For the text-containing cell, return its midpoint in (x, y) coordinate format. 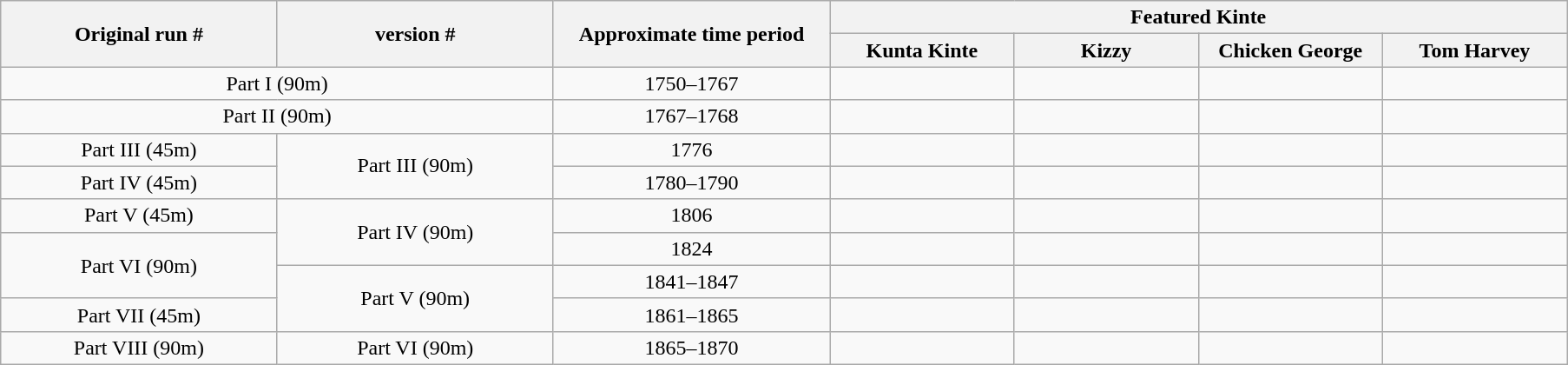
Original run # (139, 34)
Part III (90m) (415, 166)
Chicken George (1290, 50)
Kunta Kinte (922, 50)
Approximate time period (691, 34)
1776 (691, 149)
1865–1870 (691, 348)
1824 (691, 249)
Featured Kinte (1198, 17)
Tom Harvey (1474, 50)
1806 (691, 216)
Part VIII (90m) (139, 348)
1767–1768 (691, 116)
1780–1790 (691, 182)
Part II (90m) (278, 116)
Part V (45m) (139, 216)
Part IV (45m) (139, 182)
Part IV (90m) (415, 232)
1841–1847 (691, 282)
Kizzy (1106, 50)
Part V (90m) (415, 298)
Part III (45m) (139, 149)
Part VII (45m) (139, 315)
version # (415, 34)
1861–1865 (691, 315)
1750–1767 (691, 83)
Part I (90m) (278, 83)
